Scan for the cell matching the given text and deliver its (x, y) coordinate at center. 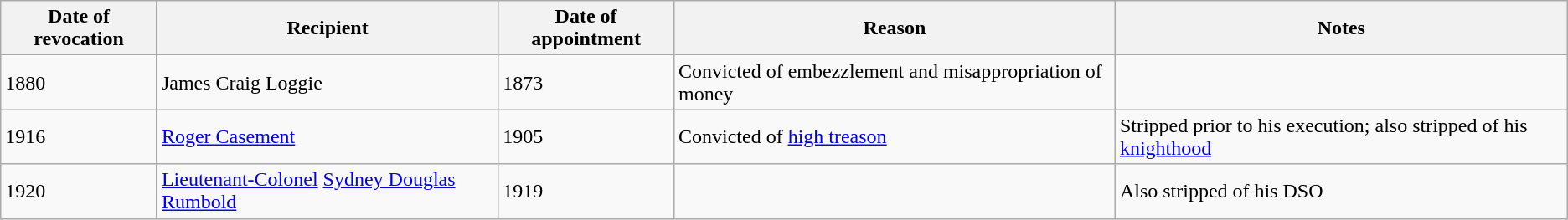
Recipient (327, 28)
Also stripped of his DSO (1341, 191)
1873 (586, 82)
Stripped prior to his execution; also stripped of his knighthood (1341, 137)
1919 (586, 191)
Convicted of embezzlement and misappropriation of money (895, 82)
Reason (895, 28)
1905 (586, 137)
James Craig Loggie (327, 82)
1920 (79, 191)
1880 (79, 82)
Lieutenant-Colonel Sydney Douglas Rumbold (327, 191)
Notes (1341, 28)
Roger Casement (327, 137)
1916 (79, 137)
Convicted of high treason (895, 137)
Date of revocation (79, 28)
Date of appointment (586, 28)
